Return the (x, y) coordinate for the center point of the cell that contains the specified text.  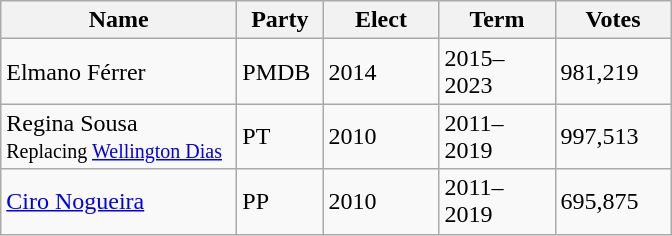
Term (497, 20)
Party (280, 20)
997,513 (613, 136)
Regina SousaReplacing Wellington Dias (119, 136)
PMDB (280, 72)
Ciro Nogueira (119, 202)
Votes (613, 20)
Elect (381, 20)
2015–2023 (497, 72)
PT (280, 136)
PP (280, 202)
2014 (381, 72)
695,875 (613, 202)
Elmano Férrer (119, 72)
981,219 (613, 72)
Name (119, 20)
